Search for the cell housing the specified text and yield its [X, Y] center coordinate. 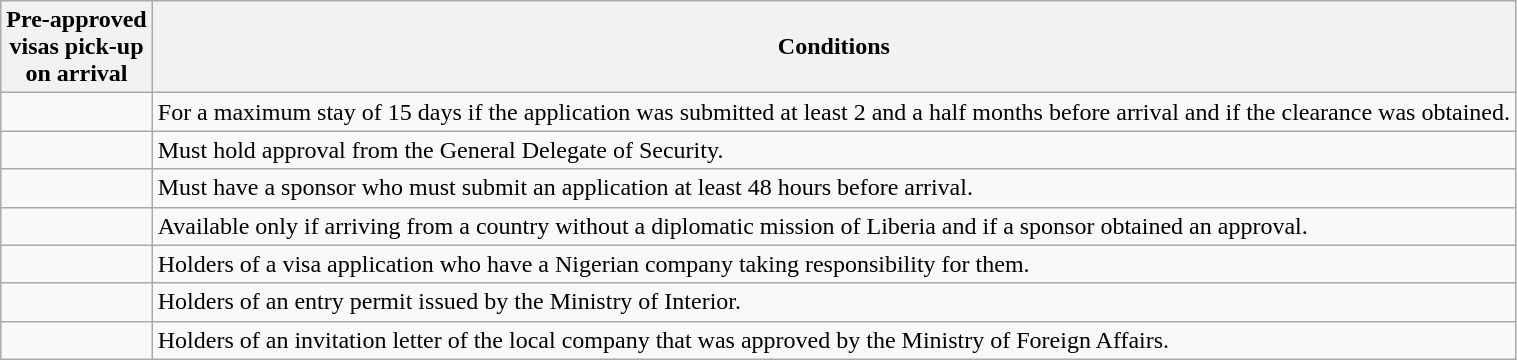
Holders of a visa application who have a Nigerian company taking responsibility for them. [834, 264]
Holders of an invitation letter of the local company that was approved by the Ministry of Foreign Affairs. [834, 340]
Available only if arriving from a country without a diplomatic mission of Liberia and if a sponsor obtained an approval. [834, 226]
Must have a sponsor who must submit an application at least 48 hours before arrival. [834, 188]
Holders of an entry permit issued by the Ministry of Interior. [834, 302]
Conditions [834, 47]
Must hold approval from the General Delegate of Security. [834, 150]
For a maximum stay of 15 days if the application was submitted at least 2 and a half months before arrival and if the clearance was obtained. [834, 112]
Pre-approvedvisas pick-upon arrival [77, 47]
